Return [x, y] of the center of cell containing provided text 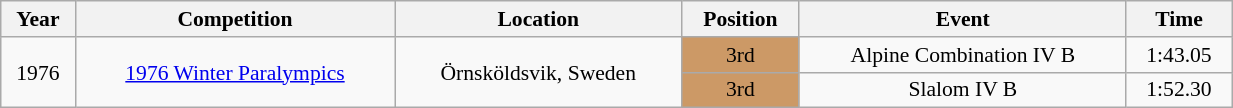
Alpine Combination IV B [962, 55]
Competition [235, 19]
Örnsköldsvik, Sweden [538, 72]
Event [962, 19]
Position [741, 19]
1976 Winter Paralympics [235, 72]
Slalom IV B [962, 90]
1:52.30 [1178, 90]
1976 [38, 72]
1:43.05 [1178, 55]
Year [38, 19]
Time [1178, 19]
Location [538, 19]
